Scan for the cell matching the given text and deliver its (X, Y) coordinate at center. 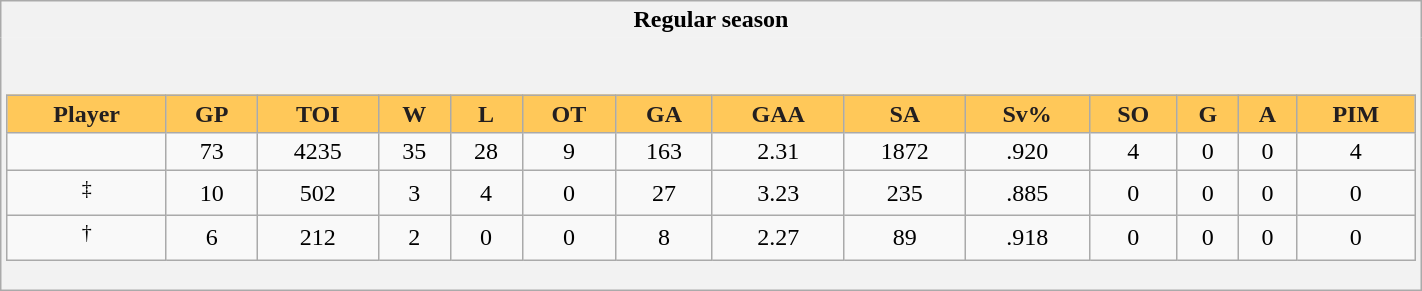
2.31 (778, 152)
3.23 (778, 194)
6 (212, 238)
2 (414, 238)
L (486, 114)
.918 (1027, 238)
‡ (86, 194)
4235 (318, 152)
SA (904, 114)
35 (414, 152)
GAA (778, 114)
1872 (904, 152)
8 (664, 238)
89 (904, 238)
212 (318, 238)
Sv% (1027, 114)
PIM (1356, 114)
SO (1133, 114)
Regular season (711, 20)
Player (86, 114)
163 (664, 152)
W (414, 114)
GA (664, 114)
TOI (318, 114)
3 (414, 194)
10 (212, 194)
28 (486, 152)
G (1208, 114)
.885 (1027, 194)
235 (904, 194)
† (86, 238)
.920 (1027, 152)
9 (569, 152)
GP (212, 114)
2.27 (778, 238)
A (1267, 114)
502 (318, 194)
27 (664, 194)
73 (212, 152)
OT (569, 114)
